For the text-containing cell, return its midpoint in (X, Y) coordinate format. 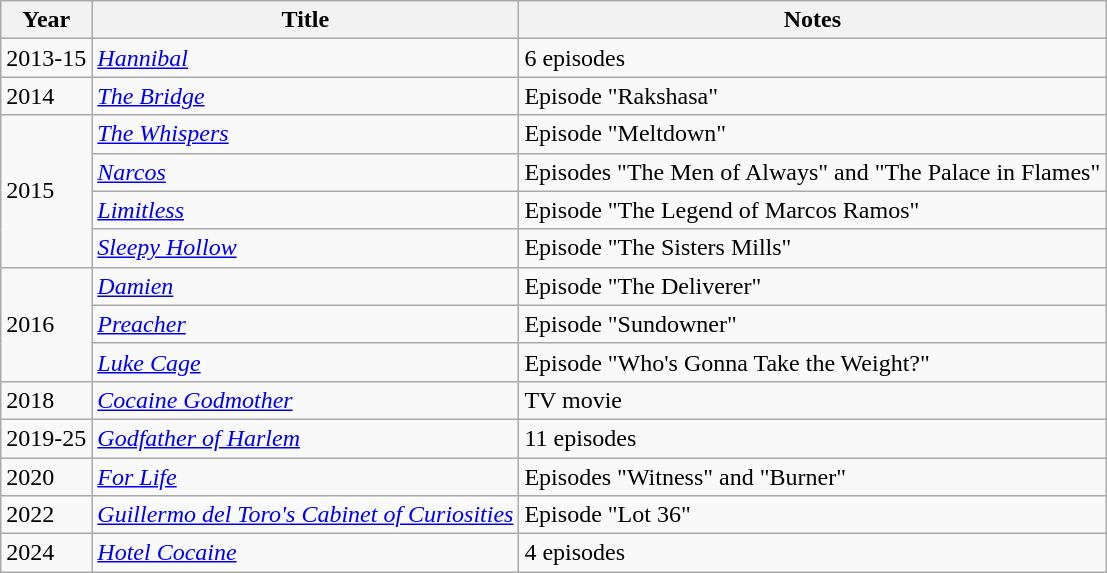
2018 (46, 400)
6 episodes (812, 58)
11 episodes (812, 438)
Limitless (306, 210)
Hotel Cocaine (306, 553)
Title (306, 20)
Godfather of Harlem (306, 438)
Episode "The Deliverer" (812, 286)
Hannibal (306, 58)
Episode "The Legend of Marcos Ramos" (812, 210)
Year (46, 20)
Episode "Rakshasa" (812, 96)
Episode "The Sisters Mills" (812, 248)
2024 (46, 553)
2013-15 (46, 58)
Episodes "Witness" and "Burner" (812, 477)
Episodes "The Men of Always" and "The Palace in Flames" (812, 172)
Narcos (306, 172)
2019-25 (46, 438)
Episode "Meltdown" (812, 134)
Preacher (306, 324)
For Life (306, 477)
Episode "Sundowner" (812, 324)
TV movie (812, 400)
The Whispers (306, 134)
Sleepy Hollow (306, 248)
Notes (812, 20)
Luke Cage (306, 362)
The Bridge (306, 96)
2020 (46, 477)
Cocaine Godmother (306, 400)
4 episodes (812, 553)
Episode "Who's Gonna Take the Weight?" (812, 362)
Damien (306, 286)
Episode "Lot 36" (812, 515)
2014 (46, 96)
2016 (46, 324)
2022 (46, 515)
2015 (46, 191)
Guillermo del Toro's Cabinet of Curiosities (306, 515)
